Extract the [X, Y] coordinate from the center of the cell holding the provided text.  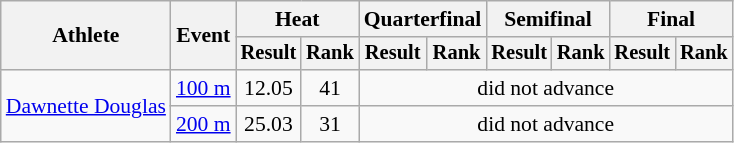
12.05 [269, 88]
Dawnette Douglas [86, 106]
Semifinal [548, 19]
100 m [204, 88]
25.03 [269, 124]
200 m [204, 124]
31 [330, 124]
Quarterfinal [423, 19]
41 [330, 88]
Athlete [86, 36]
Event [204, 36]
Final [672, 19]
Heat [298, 19]
